Provide the (x, y) coordinate of the cell's center where the given text is located.  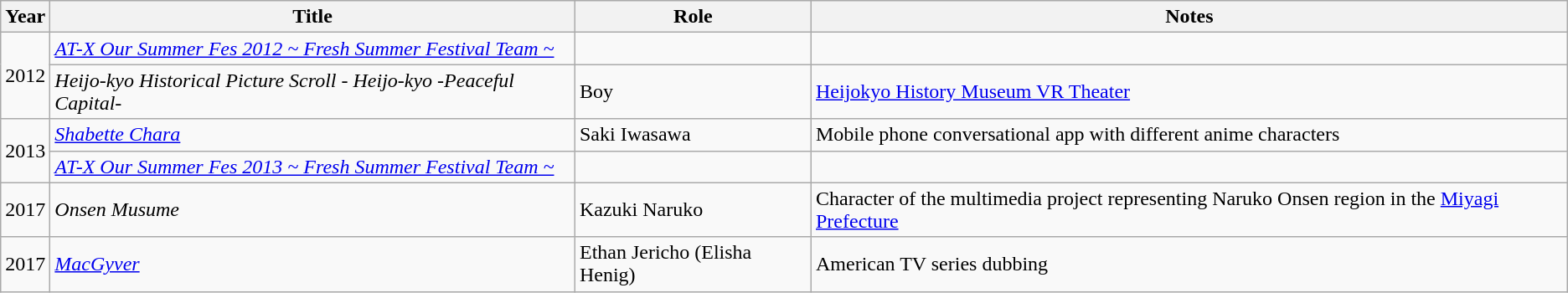
Kazuki Naruko (693, 209)
Heijo-kyo Historical Picture Scroll - Heijo-kyo -Peaceful Capital- (313, 92)
Onsen Musume (313, 209)
Notes (1189, 17)
American TV series dubbing (1189, 265)
Mobile phone conversational app with different anime characters (1189, 135)
MacGyver (313, 265)
2012 (25, 75)
Boy (693, 92)
Saki Iwasawa (693, 135)
Title (313, 17)
Ethan Jericho (Elisha Henig) (693, 265)
Role (693, 17)
Shabette Chara (313, 135)
AT-X Our Summer Fes 2012 ~ Fresh Summer Festival Team ~ (313, 49)
2013 (25, 151)
Year (25, 17)
AT-X Our Summer Fes 2013 ~ Fresh Summer Festival Team ~ (313, 167)
Heijokyo History Museum VR Theater (1189, 92)
Character of the multimedia project representing Naruko Onsen region in the Miyagi Prefecture (1189, 209)
